Locate the cell with the specified text and output its (x, y) center coordinate. 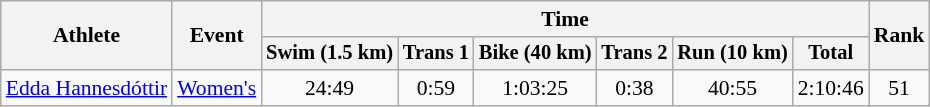
Swim (1.5 km) (330, 54)
40:55 (732, 88)
2:10:46 (831, 88)
1:03:25 (536, 88)
Event (216, 36)
Trans 1 (436, 54)
Athlete (86, 36)
Rank (900, 36)
Trans 2 (634, 54)
Women's (216, 88)
0:59 (436, 88)
0:38 (634, 88)
Total (831, 54)
Bike (40 km) (536, 54)
Edda Hannesdóttir (86, 88)
Run (10 km) (732, 54)
51 (900, 88)
Time (565, 19)
24:49 (330, 88)
